Find where the given text appears and provide that cell's center as [X, Y] coordinate. 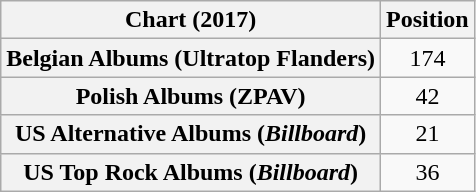
21 [428, 134]
Chart (2017) [191, 20]
36 [428, 172]
174 [428, 58]
Position [428, 20]
US Alternative Albums (Billboard) [191, 134]
US Top Rock Albums (Billboard) [191, 172]
42 [428, 96]
Polish Albums (ZPAV) [191, 96]
Belgian Albums (Ultratop Flanders) [191, 58]
